Pinpoint the cell where the given text exists, returning its [x, y] midpoint coordinate. 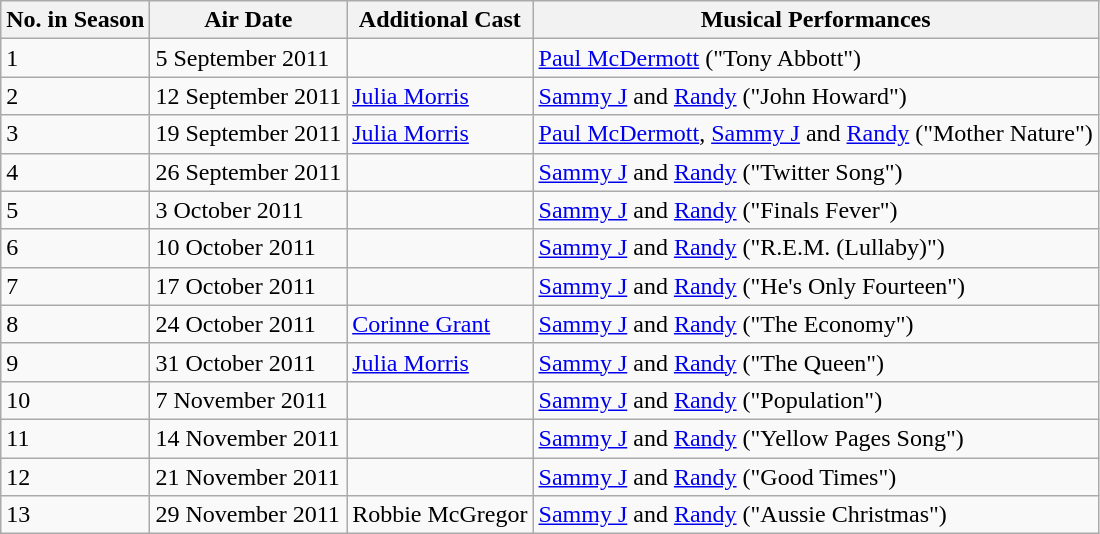
12 [76, 477]
29 November 2011 [248, 515]
Additional Cast [440, 20]
Sammy J and Randy ("He's Only Fourteen") [816, 286]
No. in Season [76, 20]
31 October 2011 [248, 362]
Sammy J and Randy ("R.E.M. (Lullaby)") [816, 248]
13 [76, 515]
26 September 2011 [248, 172]
12 September 2011 [248, 96]
24 October 2011 [248, 324]
4 [76, 172]
Sammy J and Randy ("Twitter Song") [816, 172]
14 November 2011 [248, 438]
Sammy J and Randy ("Population") [816, 400]
Air Date [248, 20]
21 November 2011 [248, 477]
11 [76, 438]
7 November 2011 [248, 400]
17 October 2011 [248, 286]
Musical Performances [816, 20]
Sammy J and Randy ("Good Times") [816, 477]
10 October 2011 [248, 248]
Sammy J and Randy ("Aussie Christmas") [816, 515]
Paul McDermott, Sammy J and Randy ("Mother Nature") [816, 134]
3 October 2011 [248, 210]
Sammy J and Randy ("John Howard") [816, 96]
5 September 2011 [248, 58]
9 [76, 362]
6 [76, 248]
Sammy J and Randy ("The Economy") [816, 324]
1 [76, 58]
Paul McDermott ("Tony Abbott") [816, 58]
19 September 2011 [248, 134]
Sammy J and Randy ("The Queen") [816, 362]
Sammy J and Randy ("Finals Fever") [816, 210]
Corinne Grant [440, 324]
2 [76, 96]
8 [76, 324]
10 [76, 400]
7 [76, 286]
5 [76, 210]
3 [76, 134]
Sammy J and Randy ("Yellow Pages Song") [816, 438]
Robbie McGregor [440, 515]
